Detect which cell encompasses the target text, then output its (x, y) center coordinate. 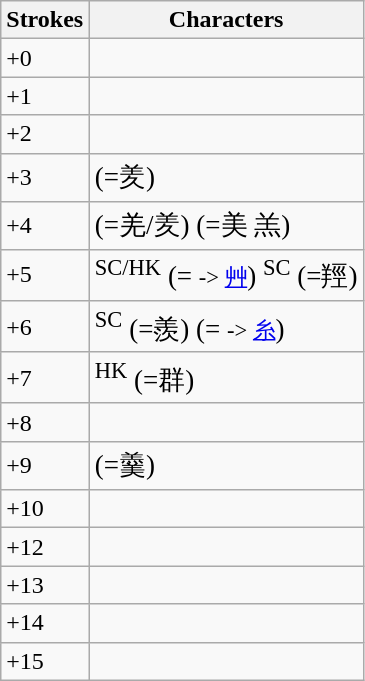
+7 (45, 378)
+6 (45, 326)
+14 (45, 623)
+15 (45, 661)
+9 (45, 465)
+3 (45, 177)
Characters (226, 20)
SC/HK (= -> 艸) SC (=羥) (226, 276)
HK (=群) (226, 378)
+0 (45, 58)
+2 (45, 134)
+13 (45, 585)
+12 (45, 547)
(=羹) (226, 465)
+1 (45, 96)
+10 (45, 509)
Strokes (45, 20)
(=羑) (226, 177)
(=羌/羑) (=美 羔) (226, 225)
+4 (45, 225)
+5 (45, 276)
SC (=羨) (= -> 糸) (226, 326)
+8 (45, 422)
